Return the (X, Y) coordinate for the center point of the cell that contains the specified text.  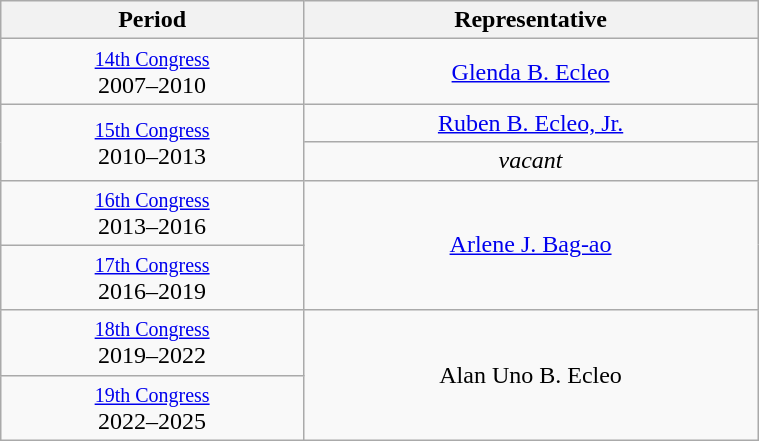
15th Congress2010–2013 (152, 142)
Ruben B. Ecleo, Jr. (530, 123)
18th Congress2019–2022 (152, 342)
Glenda B. Ecleo (530, 72)
Period (152, 20)
19th Congress2022–2025 (152, 408)
14th Congress2007–2010 (152, 72)
Representative (530, 20)
16th Congress2013–2016 (152, 212)
vacant (530, 161)
Arlene J. Bag-ao (530, 245)
17th Congress2016–2019 (152, 278)
Alan Uno B. Ecleo (530, 375)
